Provide the [X, Y] coordinate of the cell's center where the given text is located.  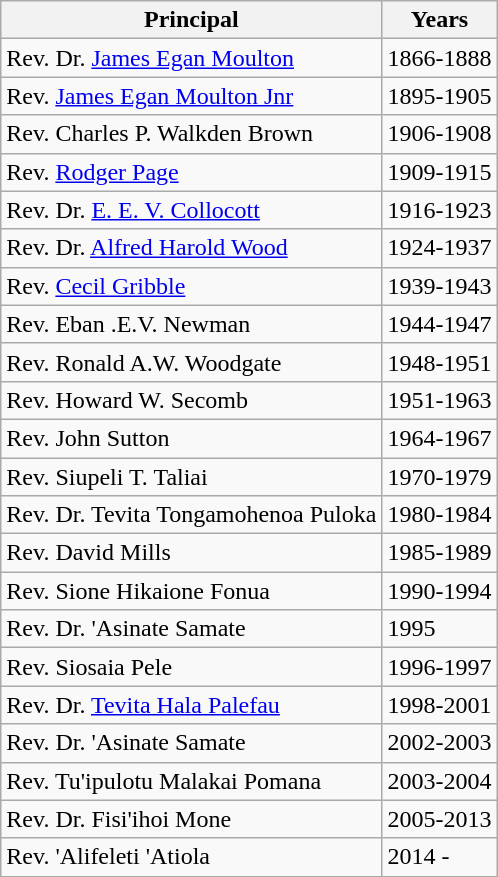
Rev. Tu'ipulotu Malakai Pomana [192, 781]
1924-1937 [440, 248]
1970-1979 [440, 477]
2002-2003 [440, 743]
1985-1989 [440, 553]
1939-1943 [440, 286]
Rev. Rodger Page [192, 172]
Years [440, 20]
Rev. Sione Hikaione Fonua [192, 591]
Rev. Dr. Alfred Harold Wood [192, 248]
1998-2001 [440, 705]
1895-1905 [440, 96]
1995 [440, 629]
Rev. James Egan Moulton Jnr [192, 96]
1996-1997 [440, 667]
Rev. Dr. E. E. V. Collocott [192, 210]
Rev. Dr. James Egan Moulton [192, 58]
Rev. Siupeli T. Taliai [192, 477]
Rev. Howard W. Secomb [192, 400]
1909-1915 [440, 172]
1916-1923 [440, 210]
Rev. Eban .E.V. Newman [192, 324]
Rev. Ronald A.W. Woodgate [192, 362]
Principal [192, 20]
Rev. John Sutton [192, 438]
1944-1947 [440, 324]
2003-2004 [440, 781]
1906-1908 [440, 134]
Rev. David Mills [192, 553]
2005-2013 [440, 819]
1951-1963 [440, 400]
1990-1994 [440, 591]
1948-1951 [440, 362]
Rev. Cecil Gribble [192, 286]
Rev. 'Alifeleti 'Atiola [192, 857]
Rev. Dr. Fisi'ihoi Mone [192, 819]
Rev. Siosaia Pele [192, 667]
1866-1888 [440, 58]
Rev. Charles P. Walkden Brown [192, 134]
1964-1967 [440, 438]
1980-1984 [440, 515]
Rev. Dr. Tevita Tongamohenoa Puloka [192, 515]
2014 - [440, 857]
Rev. Dr. Tevita Hala Palefau [192, 705]
